Return the (X, Y) coordinate for the center point of the cell that contains the specified text.  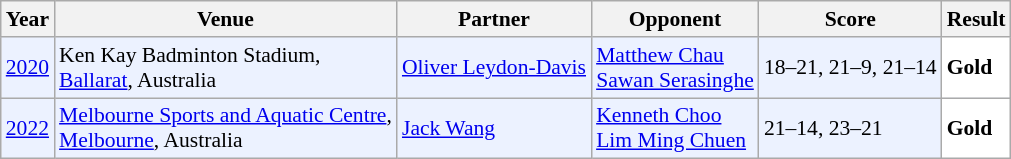
Result (976, 19)
18–21, 21–9, 21–14 (850, 68)
Melbourne Sports and Aquatic Centre,Melbourne, Australia (226, 128)
2020 (28, 68)
Jack Wang (494, 128)
Opponent (675, 19)
Venue (226, 19)
2022 (28, 128)
Score (850, 19)
Year (28, 19)
Kenneth Choo Lim Ming Chuen (675, 128)
Ken Kay Badminton Stadium,Ballarat, Australia (226, 68)
Oliver Leydon-Davis (494, 68)
Partner (494, 19)
21–14, 23–21 (850, 128)
Matthew Chau Sawan Serasinghe (675, 68)
